Output the [X, Y] coordinate of the center of the cell containing the given text.  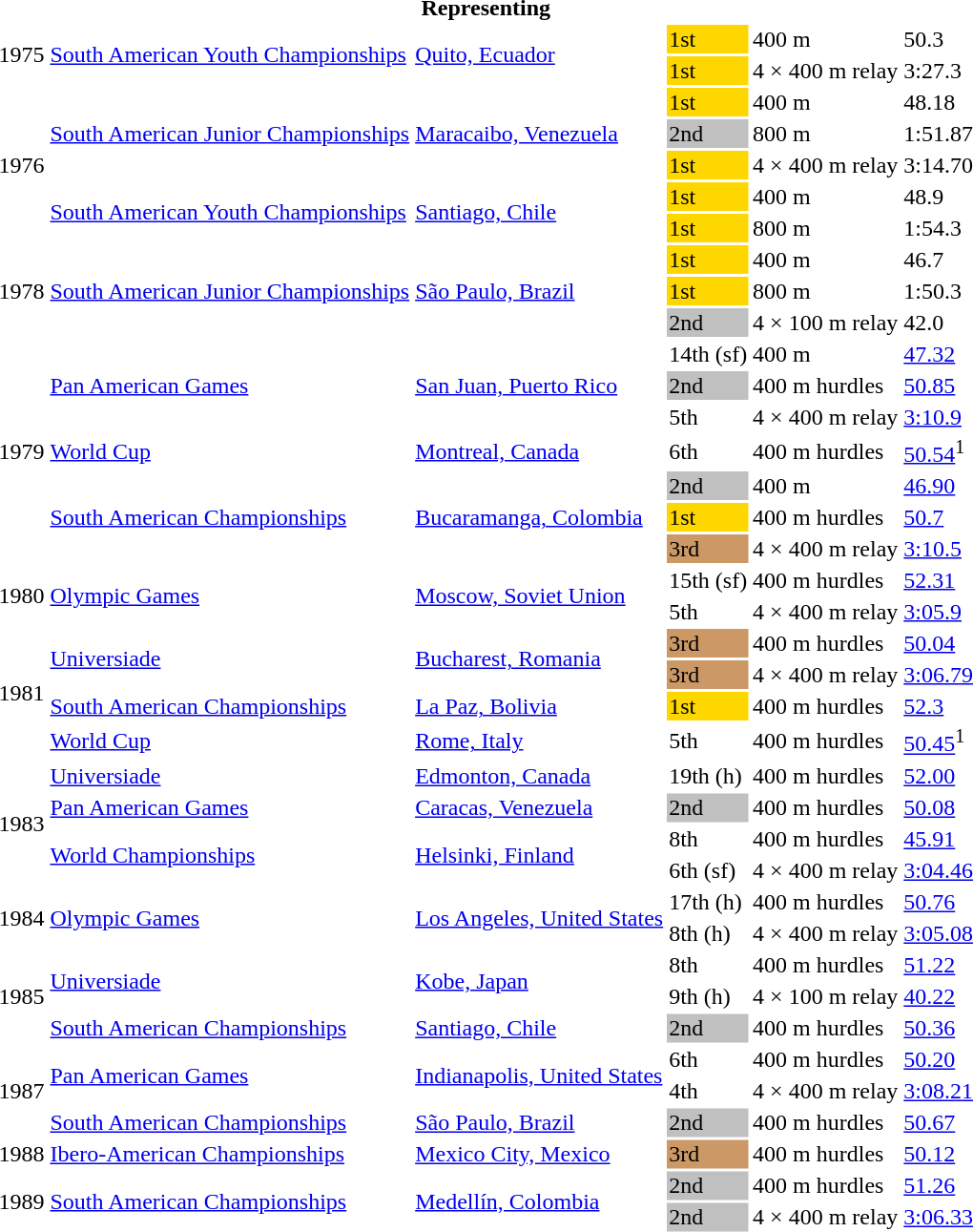
19th (h) [708, 776]
Edmonton, Canada [540, 776]
World Championships [230, 855]
Caracas, Venezuela [540, 807]
Ibero-American Championships [230, 1154]
4th [708, 1091]
San Juan, Puerto Rico [540, 386]
Kobe, Japan [540, 981]
Bucharest, Romania [540, 658]
Medellín, Colombia [540, 1201]
Quito, Ecuador [540, 55]
Indianapolis, United States [540, 1075]
15th (sf) [708, 580]
6th (sf) [708, 870]
Helsinki, Finland [540, 855]
14th (sf) [708, 354]
Maracaibo, Venezuela [540, 134]
Los Angeles, United States [540, 918]
17th (h) [708, 902]
Moscow, Soviet Union [540, 595]
La Paz, Bolivia [540, 706]
Montreal, Canada [540, 451]
9th (h) [708, 996]
8th (h) [708, 933]
Mexico City, Mexico [540, 1154]
Rome, Italy [540, 741]
Bucaramanga, Colombia [540, 517]
